Identify which cell holds the provided text, then report its [x, y] central coordinate. 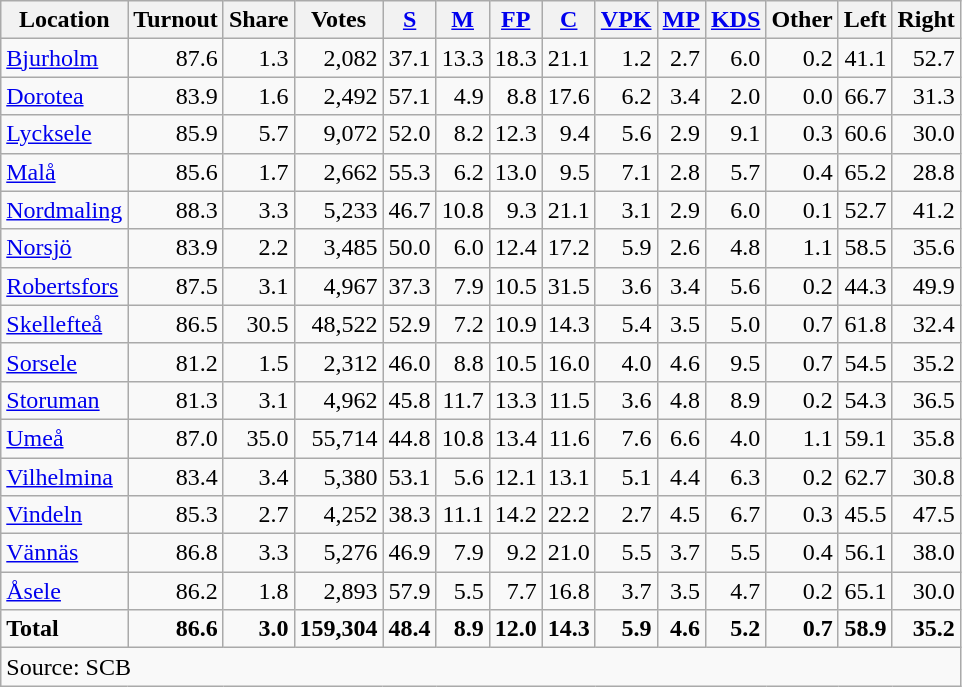
C [568, 20]
83.4 [176, 477]
Location [64, 20]
Vindeln [64, 515]
Lycksele [64, 134]
58.5 [865, 248]
VPK [626, 20]
35.8 [926, 438]
Left [865, 20]
2.6 [681, 248]
Storuman [64, 400]
5.2 [735, 629]
65.2 [865, 172]
45.8 [410, 400]
11.6 [568, 438]
37.3 [410, 286]
86.8 [176, 553]
4.4 [681, 477]
Bjurholm [64, 58]
4.7 [735, 591]
5.4 [626, 324]
8.2 [462, 134]
48.4 [410, 629]
86.5 [176, 324]
86.6 [176, 629]
17.2 [568, 248]
9,072 [338, 134]
37.1 [410, 58]
5.1 [626, 477]
22.2 [568, 515]
5,233 [338, 210]
KDS [735, 20]
11.5 [568, 400]
6.3 [735, 477]
13.1 [568, 477]
1.6 [258, 96]
53.1 [410, 477]
11.7 [462, 400]
Source: SCB [481, 667]
12.1 [516, 477]
7.6 [626, 438]
46.9 [410, 553]
41.1 [865, 58]
86.2 [176, 591]
85.3 [176, 515]
85.9 [176, 134]
13.0 [516, 172]
30.5 [258, 324]
Sorsele [64, 362]
5,380 [338, 477]
2,662 [338, 172]
81.2 [176, 362]
Åsele [64, 591]
4,252 [338, 515]
52.0 [410, 134]
3.0 [258, 629]
7.2 [462, 324]
61.8 [865, 324]
1.5 [258, 362]
2,492 [338, 96]
6.7 [735, 515]
Norsjö [64, 248]
17.6 [568, 96]
3,485 [338, 248]
4,962 [338, 400]
46.7 [410, 210]
4,967 [338, 286]
57.1 [410, 96]
Right [926, 20]
46.0 [410, 362]
66.7 [865, 96]
S [410, 20]
1.3 [258, 58]
2,082 [338, 58]
38.3 [410, 515]
Malå [64, 172]
54.3 [865, 400]
65.1 [865, 591]
12.0 [516, 629]
7.1 [626, 172]
14.2 [516, 515]
2.8 [681, 172]
11.1 [462, 515]
30.8 [926, 477]
41.2 [926, 210]
Vännäs [64, 553]
16.0 [568, 362]
54.5 [865, 362]
5.0 [735, 324]
81.3 [176, 400]
4.9 [462, 96]
0.1 [802, 210]
2,893 [338, 591]
M [462, 20]
55.3 [410, 172]
35.6 [926, 248]
12.4 [516, 248]
2.0 [735, 96]
1.8 [258, 591]
7.7 [516, 591]
38.0 [926, 553]
44.3 [865, 286]
Dorotea [64, 96]
6.6 [681, 438]
Nordmaling [64, 210]
16.8 [568, 591]
55,714 [338, 438]
28.8 [926, 172]
87.6 [176, 58]
32.4 [926, 324]
9.1 [735, 134]
47.5 [926, 515]
58.9 [865, 629]
Share [258, 20]
1.2 [626, 58]
57.9 [410, 591]
52.9 [410, 324]
159,304 [338, 629]
9.3 [516, 210]
31.5 [568, 286]
Votes [338, 20]
50.0 [410, 248]
2,312 [338, 362]
21.0 [568, 553]
13.4 [516, 438]
10.9 [516, 324]
59.1 [865, 438]
5,276 [338, 553]
12.3 [516, 134]
Turnout [176, 20]
Other [802, 20]
87.5 [176, 286]
MP [681, 20]
48,522 [338, 324]
49.9 [926, 286]
Umeå [64, 438]
2.2 [258, 248]
31.3 [926, 96]
85.6 [176, 172]
45.5 [865, 515]
87.0 [176, 438]
56.1 [865, 553]
Skellefteå [64, 324]
36.5 [926, 400]
44.8 [410, 438]
Robertsfors [64, 286]
FP [516, 20]
1.7 [258, 172]
35.0 [258, 438]
60.6 [865, 134]
18.3 [516, 58]
4.5 [681, 515]
62.7 [865, 477]
Vilhelmina [64, 477]
9.2 [516, 553]
9.4 [568, 134]
Total [64, 629]
88.3 [176, 210]
0.0 [802, 96]
